Determine the [X, Y] coordinate at the center of the cell enclosing the given text.  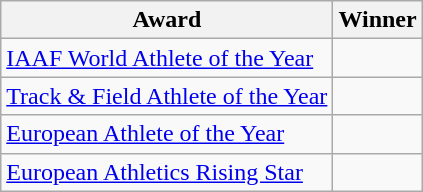
Award [167, 20]
Winner [378, 20]
Track & Field Athlete of the Year [167, 96]
European Athletics Rising Star [167, 172]
European Athlete of the Year [167, 134]
IAAF World Athlete of the Year [167, 58]
